From the cell containing the given text, extract its center point as (x, y) coordinate. 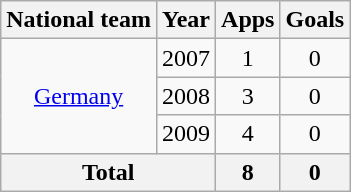
Goals (315, 20)
Total (108, 172)
2009 (186, 134)
Year (186, 20)
2008 (186, 96)
2007 (186, 58)
4 (248, 134)
National team (79, 20)
Apps (248, 20)
Germany (79, 96)
3 (248, 96)
1 (248, 58)
8 (248, 172)
